Detect which cell encompasses the target text, then output its [X, Y] center coordinate. 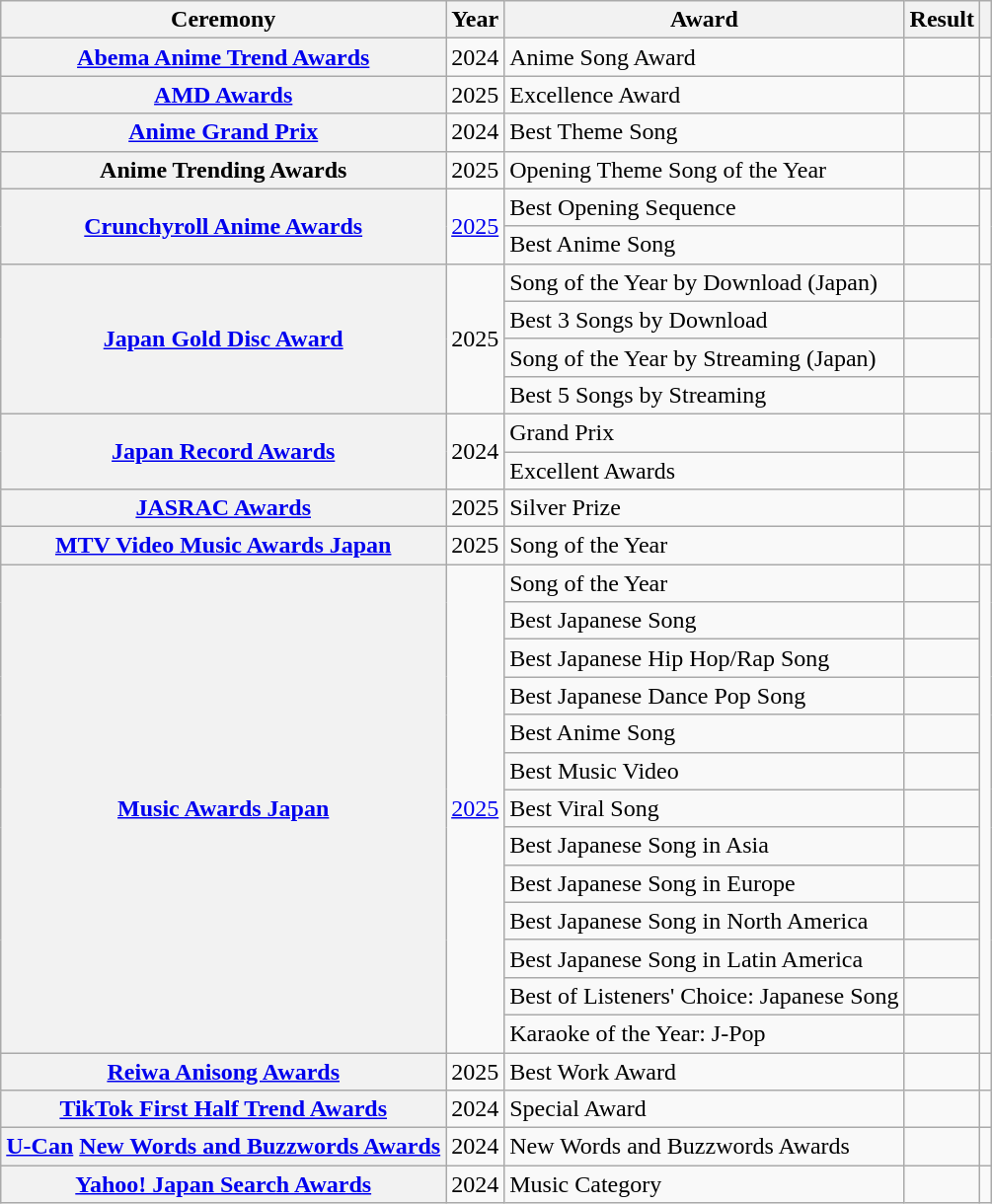
AMD Awards [223, 95]
Music Category [705, 1184]
Best Work Award [705, 1071]
Best 3 Songs by Download [705, 320]
Ceremony [223, 20]
Best Japanese Hip Hop/Rap Song [705, 658]
Best Japanese Song in Latin America [705, 958]
Anime Grand Prix [223, 132]
Song of the Year by Download (Japan) [705, 282]
Crunchyroll Anime Awards [223, 226]
Anime Trending Awards [223, 170]
Result [942, 20]
Best Viral Song [705, 808]
Best of Listeners' Choice: Japanese Song [705, 996]
Best Japanese Song [705, 621]
Year [476, 20]
MTV Video Music Awards Japan [223, 546]
Excellent Awards [705, 471]
Award [705, 20]
Grand Prix [705, 432]
Best Opening Sequence [705, 207]
U-Can New Words and Buzzwords Awards [223, 1147]
Reiwa Anisong Awards [223, 1071]
Best Theme Song [705, 132]
Opening Theme Song of the Year [705, 170]
Japan Gold Disc Award [223, 339]
Best Music Video [705, 771]
Yahoo! Japan Search Awards [223, 1184]
New Words and Buzzwords Awards [705, 1147]
Best Japanese Song in Asia [705, 846]
JASRAC Awards [223, 508]
Japan Record Awards [223, 451]
Anime Song Award [705, 57]
Best Japanese Dance Pop Song [705, 696]
Excellence Award [705, 95]
Silver Prize [705, 508]
Abema Anime Trend Awards [223, 57]
Best Japanese Song in Europe [705, 883]
TikTok First Half Trend Awards [223, 1109]
Best 5 Songs by Streaming [705, 395]
Best Japanese Song in North America [705, 921]
Special Award [705, 1109]
Karaoke of the Year: J-Pop [705, 1033]
Song of the Year by Streaming (Japan) [705, 357]
Music Awards Japan [223, 809]
